From the cell containing the given text, extract its center point as (X, Y) coordinate. 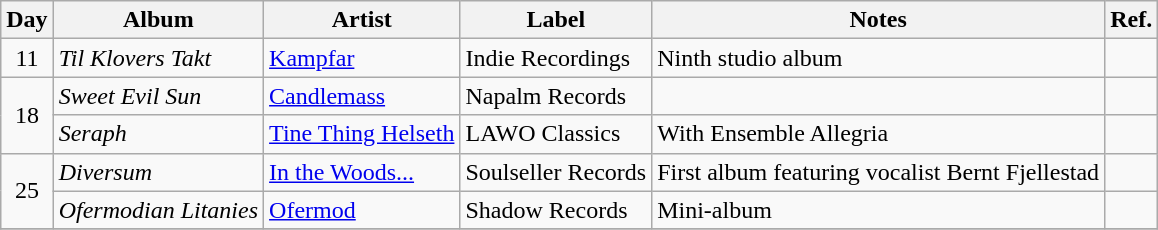
25 (27, 191)
Ninth studio album (878, 58)
Diversum (158, 172)
Ofermodian Litanies (158, 210)
Shadow Records (556, 210)
Ref. (1132, 20)
In the Woods... (362, 172)
Notes (878, 20)
Kampfar (362, 58)
18 (27, 115)
Seraph (158, 134)
Album (158, 20)
Artist (362, 20)
First album featuring vocalist Bernt Fjellestad (878, 172)
Label (556, 20)
Napalm Records (556, 96)
Candlemass (362, 96)
LAWO Classics (556, 134)
Tine Thing Helseth (362, 134)
Soulseller Records (556, 172)
Sweet Evil Sun (158, 96)
Indie Recordings (556, 58)
Ofermod (362, 210)
Til Klovers Takt (158, 58)
11 (27, 58)
Mini-album (878, 210)
Day (27, 20)
With Ensemble Allegria (878, 134)
